Determine the [x, y] coordinate at the center of the cell enclosing the given text.  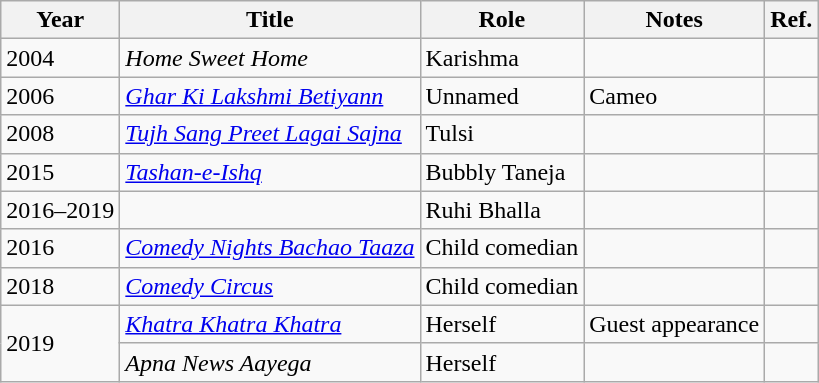
Title [270, 20]
Tashan-e-Ishq [270, 172]
2019 [60, 343]
Tulsi [502, 134]
2018 [60, 286]
Guest appearance [674, 324]
2004 [60, 58]
2016 [60, 248]
Comedy Circus [270, 286]
Tujh Sang Preet Lagai Sajna [270, 134]
Bubbly Taneja [502, 172]
Unnamed [502, 96]
Year [60, 20]
Role [502, 20]
Cameo [674, 96]
2008 [60, 134]
Comedy Nights Bachao Taaza [270, 248]
Ruhi Bhalla [502, 210]
Karishma [502, 58]
Notes [674, 20]
2006 [60, 96]
Apna News Aayega [270, 362]
2015 [60, 172]
Ref. [792, 20]
Khatra Khatra Khatra [270, 324]
Home Sweet Home [270, 58]
Ghar Ki Lakshmi Betiyann [270, 96]
2016–2019 [60, 210]
